Return [X, Y] of the center of cell containing provided text 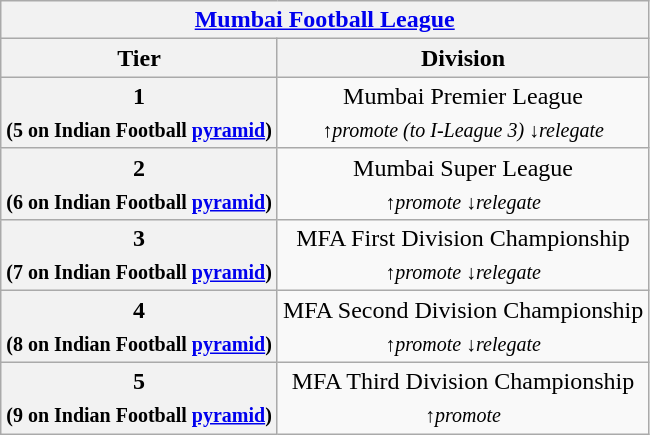
2(6 on Indian Football pyramid) [140, 184]
3(7 on Indian Football pyramid) [140, 256]
Tier [140, 58]
MFA Second Division Championship↑promote ↓relegate [462, 326]
MFA First Division Championship↑promote ↓relegate [462, 256]
Mumbai Football League [325, 20]
Mumbai Premier League↑promote (to I-League 3) ↓relegate [462, 112]
5(9 on Indian Football pyramid) [140, 398]
4(8 on Indian Football pyramid) [140, 326]
Mumbai Super League↑promote ↓relegate [462, 184]
Division [462, 58]
MFA Third Division Championship↑promote [462, 398]
1(5 on Indian Football pyramid) [140, 112]
